Capture the cell that displays the provided text and extract its (X, Y) central coordinate. 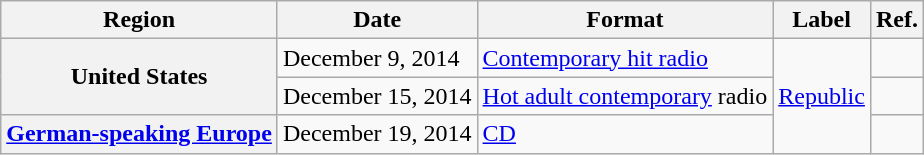
CD (625, 134)
Hot adult contemporary radio (625, 96)
Republic (822, 96)
December 19, 2014 (377, 134)
December 15, 2014 (377, 96)
Label (822, 20)
December 9, 2014 (377, 58)
Date (377, 20)
Ref. (896, 20)
Contemporary hit radio (625, 58)
German-speaking Europe (140, 134)
Region (140, 20)
Format (625, 20)
United States (140, 77)
